Return (X, Y) of the center of cell containing provided text 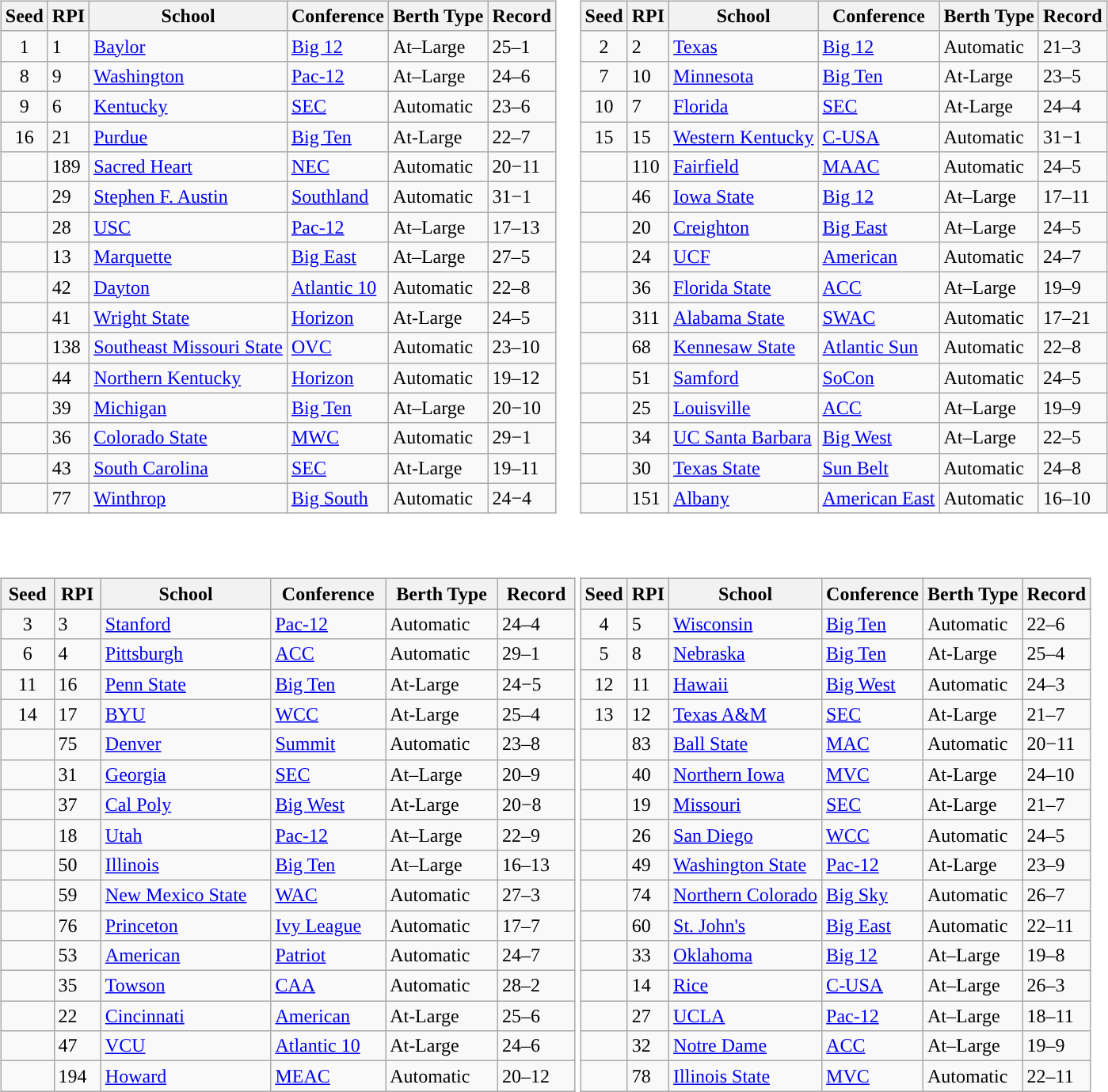
27–3 (537, 895)
27–5 (522, 257)
17–21 (1072, 318)
42 (68, 287)
44 (68, 378)
17–11 (1072, 197)
23–8 (537, 744)
29 (68, 197)
Sun Belt (879, 468)
Denver (185, 744)
Samford (744, 378)
35 (78, 986)
22–7 (522, 137)
WAC (328, 895)
18 (78, 835)
NEC (337, 167)
Atlantic Sun (879, 348)
25–6 (537, 1016)
Rice (746, 986)
MWC (337, 438)
Washington (188, 76)
Sacred Heart (188, 167)
27 (648, 1016)
30 (648, 468)
Washington State (746, 865)
VCU (185, 1046)
UCLA (746, 1016)
Baylor (188, 46)
Minnesota (744, 76)
Florida State (744, 287)
Southeast Missouri State (188, 348)
21–3 (1072, 46)
47 (78, 1046)
28–2 (537, 986)
Marquette (188, 257)
53 (78, 956)
26–3 (1057, 986)
20 (648, 227)
17 (78, 714)
23–5 (1072, 76)
American East (879, 498)
Albany (744, 498)
Wright State (188, 318)
Ivy League (328, 926)
Wisconsin (746, 624)
Cincinnati (185, 1016)
St. John's (746, 926)
Summit (328, 744)
Georgia (185, 774)
Creighton (744, 227)
Louisville (744, 408)
MAAC (879, 167)
Michigan (188, 408)
Big South (337, 498)
25 (648, 408)
New Mexico State (185, 895)
18–11 (1057, 1016)
19–11 (522, 468)
Purdue (188, 137)
24−5 (537, 684)
29−1 (522, 438)
19 (648, 805)
SWAC (879, 318)
Florida (744, 106)
Illinois State (746, 1076)
Stanford (185, 624)
20−10 (522, 408)
37 (78, 805)
24–8 (1072, 468)
74 (648, 895)
Ball State (746, 744)
194 (78, 1076)
Cal Poly (185, 805)
Howard (185, 1076)
24−4 (522, 498)
Texas A&M (746, 714)
Iowa State (744, 197)
76 (78, 926)
SoCon (879, 378)
43 (68, 468)
33 (648, 956)
South Carolina (188, 468)
20–12 (537, 1076)
22–9 (537, 835)
Kentucky (188, 106)
138 (68, 348)
San Diego (746, 835)
USC (188, 227)
Notre Dame (746, 1046)
25–1 (522, 46)
19–8 (1057, 956)
68 (648, 348)
Hawaii (746, 684)
50 (78, 865)
Illinois (185, 865)
151 (648, 498)
22 (78, 1016)
Fairfield (744, 167)
Stephen F. Austin (188, 197)
31 (78, 774)
Texas State (744, 468)
311 (648, 318)
Utah (185, 835)
Texas (744, 46)
UCF (744, 257)
41 (68, 318)
Patriot (328, 956)
Colorado State (188, 438)
23–9 (1057, 865)
Northern Colorado (746, 895)
Towson (185, 986)
78 (648, 1076)
24 (648, 257)
22–6 (1057, 624)
Dayton (188, 287)
Pittsburgh (185, 654)
24–10 (1057, 774)
20−8 (537, 805)
26–7 (1057, 895)
Northern Iowa (746, 774)
Oklahoma (746, 956)
Northern Kentucky (188, 378)
Nebraska (746, 654)
Southland (337, 197)
21 (68, 137)
Big Sky (873, 895)
77 (68, 498)
110 (648, 167)
75 (78, 744)
189 (68, 167)
Alabama State (744, 318)
23–6 (522, 106)
26 (648, 835)
28 (68, 227)
16–10 (1072, 498)
MEAC (328, 1076)
23–10 (522, 348)
29–1 (537, 654)
OVC (337, 348)
40 (648, 774)
17–13 (522, 227)
39 (68, 408)
MAC (873, 744)
Winthrop (188, 498)
CAA (328, 986)
19–12 (522, 378)
Missouri (746, 805)
60 (648, 926)
16–13 (537, 865)
32 (648, 1046)
49 (648, 865)
17–7 (537, 926)
59 (78, 895)
Princeton (185, 926)
20–9 (537, 774)
Kennesaw State (744, 348)
46 (648, 197)
UC Santa Barbara (744, 438)
Western Kentucky (744, 137)
24–3 (1057, 684)
51 (648, 378)
BYU (185, 714)
34 (648, 438)
Penn State (185, 684)
22–5 (1072, 438)
83 (648, 744)
